Determine the (X, Y) coordinate at the center of the cell enclosing the given text.  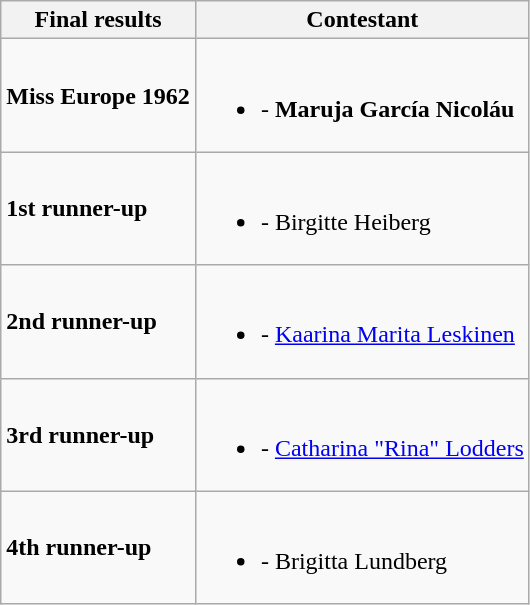
3rd runner-up (98, 434)
Miss Europe 1962 (98, 96)
Final results (98, 20)
1st runner-up (98, 208)
2nd runner-up (98, 322)
- Maruja García Nicoláu (362, 96)
Contestant (362, 20)
- Birgitte Heiberg (362, 208)
4th runner-up (98, 548)
- Catharina "Rina" Lodders (362, 434)
- Kaarina Marita Leskinen (362, 322)
- Brigitta Lundberg (362, 548)
